Locate the cell with the specified text and output its [X, Y] center coordinate. 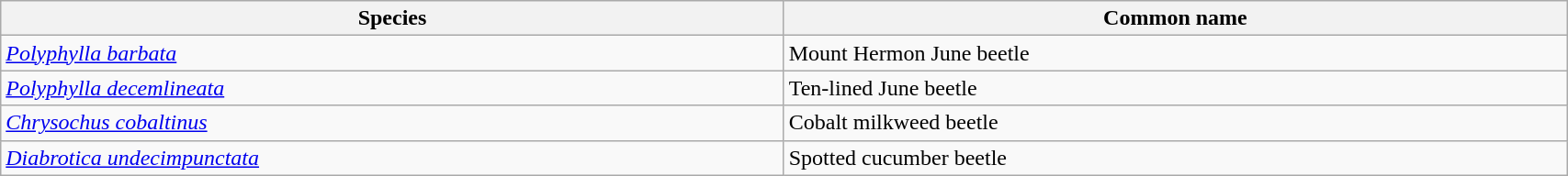
Species [392, 18]
Cobalt milkweed beetle [1175, 123]
Diabrotica undecimpunctata [392, 158]
Polyphylla barbata [392, 53]
Spotted cucumber beetle [1175, 158]
Common name [1175, 18]
Mount Hermon June beetle [1175, 53]
Chrysochus cobaltinus [392, 123]
Ten-lined June beetle [1175, 88]
Polyphylla decemlineata [392, 88]
